From the cell containing the given text, extract its center point as (X, Y) coordinate. 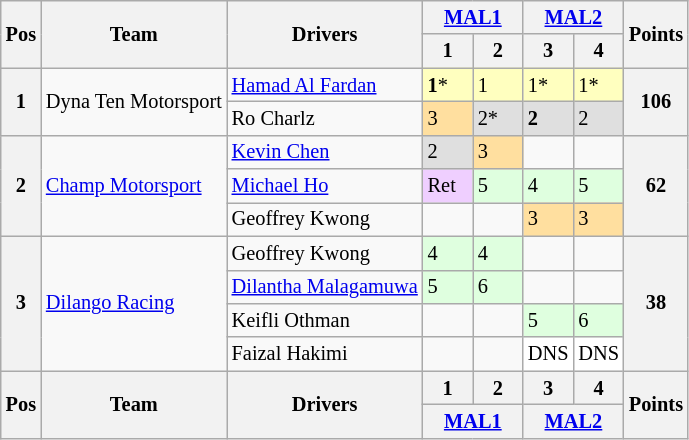
Faizal Hakimi (325, 354)
38 (656, 304)
Champ Motorsport (134, 186)
Michael Ho (325, 186)
Hamad Al Fardan (325, 85)
Kevin Chen (325, 152)
2* (498, 118)
Dyna Ten Motorsport (134, 102)
62 (656, 186)
Ret (448, 186)
106 (656, 102)
Keifli Othman (325, 320)
Dilantha Malagamuwa (325, 287)
Ro Charlz (325, 118)
Dilango Racing (134, 304)
